Capture the cell that displays the provided text and extract its (X, Y) central coordinate. 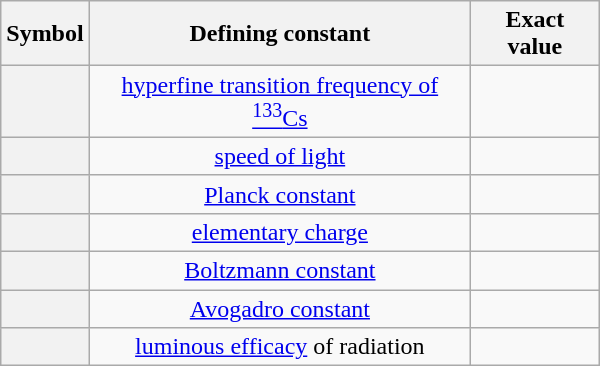
Exact value (536, 34)
speed of light (280, 156)
Planck constant (280, 194)
Defining constant (280, 34)
Boltzmann constant (280, 271)
Avogadro constant (280, 309)
luminous efficacy of radiation (280, 347)
Symbol (45, 34)
hyperfine transition frequency of 133Cs (280, 102)
elementary charge (280, 232)
